From the cell containing the given text, extract its center point as (X, Y) coordinate. 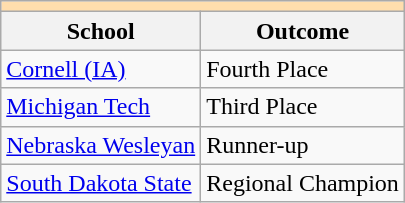
Fourth Place (303, 69)
Nebraska Wesleyan (101, 145)
Runner-up (303, 145)
Cornell (IA) (101, 69)
Outcome (303, 31)
South Dakota State (101, 183)
Third Place (303, 107)
School (101, 31)
Michigan Tech (101, 107)
Regional Champion (303, 183)
